Locate the cell with the specified text and output its (x, y) center coordinate. 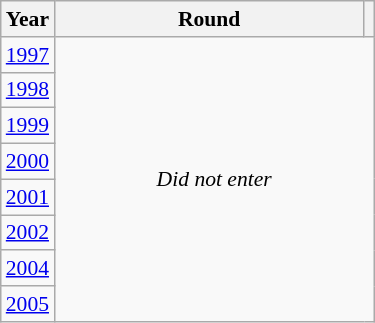
Round (209, 19)
1998 (28, 90)
2005 (28, 304)
2004 (28, 269)
2002 (28, 233)
2001 (28, 197)
Did not enter (214, 180)
1997 (28, 55)
1999 (28, 126)
Year (28, 19)
2000 (28, 162)
